Scan for the cell matching the given text and deliver its [X, Y] coordinate at center. 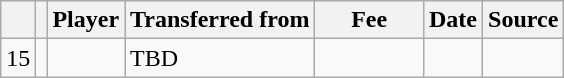
Transferred from [220, 20]
TBD [220, 58]
Source [524, 20]
Fee [370, 20]
Player [86, 20]
Date [452, 20]
15 [18, 58]
